Capture the cell that displays the provided text and extract its (x, y) central coordinate. 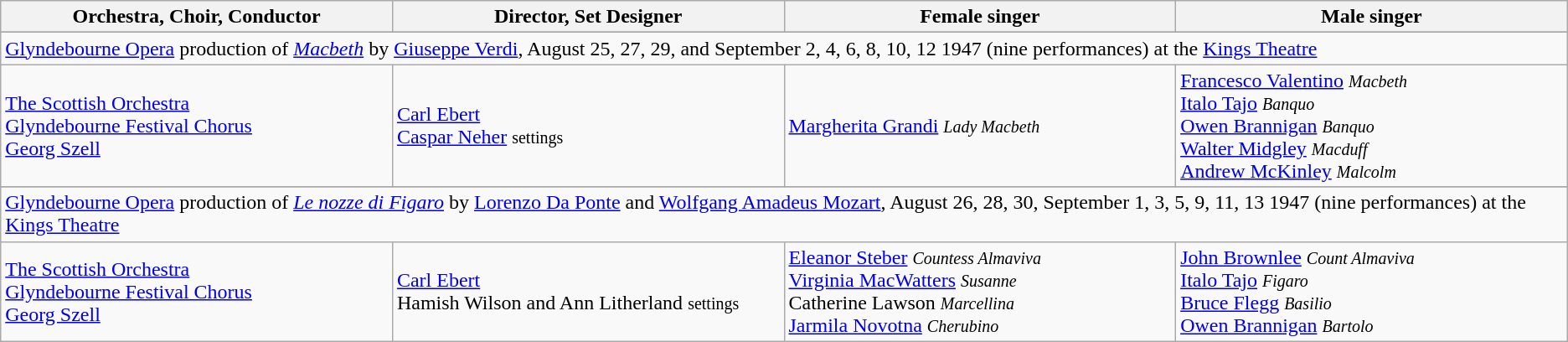
Eleanor Steber Countess AlmavivaVirginia MacWatters SusanneCatherine Lawson MarcellinaJarmila Novotna Cherubino (980, 292)
Director, Set Designer (588, 17)
John Brownlee Count AlmavivaItalo Tajo FigaroBruce Flegg BasilioOwen Brannigan Bartolo (1372, 292)
Margherita Grandi Lady Macbeth (980, 126)
Carl EbertCaspar Neher settings (588, 126)
Orchestra, Choir, Conductor (197, 17)
Male singer (1372, 17)
Female singer (980, 17)
Francesco Valentino MacbethItalo Tajo BanquoOwen Brannigan BanquoWalter Midgley MacduffAndrew McKinley Malcolm (1372, 126)
Carl EbertHamish Wilson and Ann Litherland settings (588, 292)
